Extract the [X, Y] coordinate from the center of the cell holding the provided text.  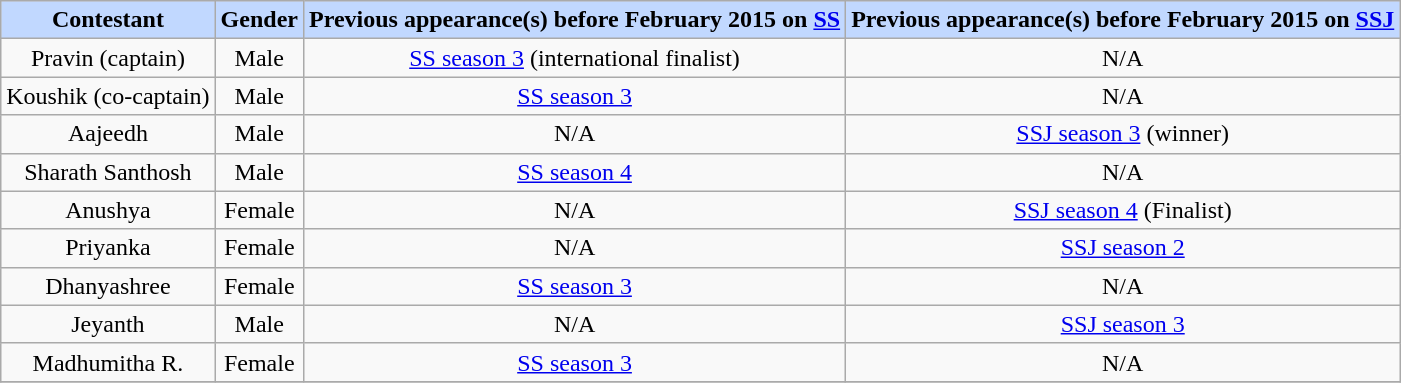
SSJ season 3 (winner) [1123, 134]
SSJ season 2 [1123, 248]
Priyanka [108, 248]
SS season 3 (international finalist) [574, 58]
Contestant [108, 20]
Koushik (co-captain) [108, 96]
Madhumitha R. [108, 362]
Aajeedh [108, 134]
SS season 4 [574, 172]
Pravin (captain) [108, 58]
Anushya [108, 210]
SSJ season 3 [1123, 324]
Previous appearance(s) before February 2015 on SSJ [1123, 20]
Dhanyashree [108, 286]
Gender [259, 20]
Sharath Santhosh [108, 172]
Previous appearance(s) before February 2015 on SS [574, 20]
SSJ season 4 (Finalist) [1123, 210]
Jeyanth [108, 324]
